Return the [X, Y] coordinate for the center point of the cell that contains the specified text.  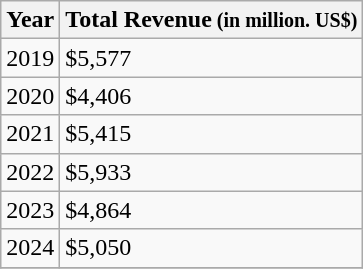
Total Revenue (in million. US$) [212, 20]
$4,406 [212, 96]
2021 [30, 134]
2019 [30, 58]
$4,864 [212, 210]
$5,577 [212, 58]
$5,415 [212, 134]
2020 [30, 96]
$5,933 [212, 172]
2024 [30, 248]
2022 [30, 172]
2023 [30, 210]
$5,050 [212, 248]
Year [30, 20]
